Determine the [x, y] coordinate at the center of the cell enclosing the given text.  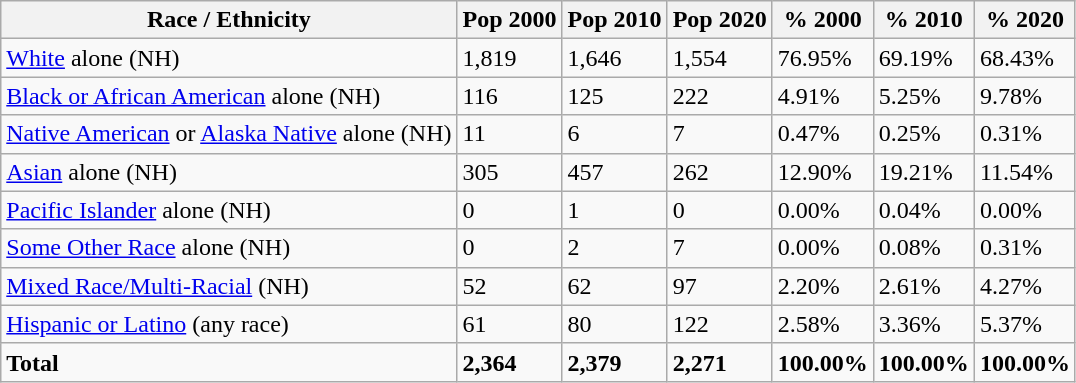
0.47% [822, 134]
2,271 [720, 362]
1,819 [510, 58]
2 [614, 248]
52 [510, 286]
Black or African American alone (NH) [229, 96]
4.91% [822, 96]
1,646 [614, 58]
2,379 [614, 362]
Total [229, 362]
116 [510, 96]
Asian alone (NH) [229, 172]
1,554 [720, 58]
Native American or Alaska Native alone (NH) [229, 134]
62 [614, 286]
4.27% [1024, 286]
6 [614, 134]
White alone (NH) [229, 58]
% 2020 [1024, 20]
68.43% [1024, 58]
0.25% [924, 134]
Mixed Race/Multi-Racial (NH) [229, 286]
262 [720, 172]
2.20% [822, 286]
19.21% [924, 172]
80 [614, 324]
125 [614, 96]
11.54% [1024, 172]
Race / Ethnicity [229, 20]
69.19% [924, 58]
Pop 2000 [510, 20]
Pop 2010 [614, 20]
2.61% [924, 286]
11 [510, 134]
9.78% [1024, 96]
0.04% [924, 210]
122 [720, 324]
61 [510, 324]
12.90% [822, 172]
Pop 2020 [720, 20]
97 [720, 286]
305 [510, 172]
1 [614, 210]
3.36% [924, 324]
2,364 [510, 362]
457 [614, 172]
% 2000 [822, 20]
5.37% [1024, 324]
2.58% [822, 324]
0.08% [924, 248]
Pacific Islander alone (NH) [229, 210]
5.25% [924, 96]
76.95% [822, 58]
% 2010 [924, 20]
Hispanic or Latino (any race) [229, 324]
222 [720, 96]
Some Other Race alone (NH) [229, 248]
